Return the [x, y] coordinate for the center point of the cell that contains the specified text.  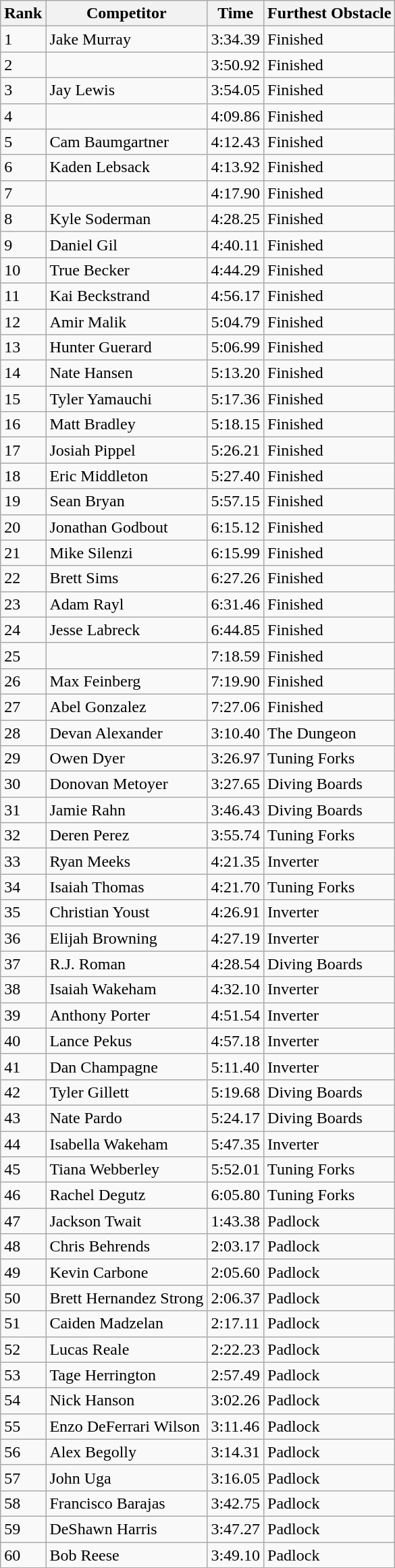
49 [23, 1272]
Kai Beckstrand [127, 296]
Ryan Meeks [127, 861]
4:21.70 [236, 887]
4:09.86 [236, 116]
Time [236, 13]
1:43.38 [236, 1221]
4:28.54 [236, 964]
Max Feinberg [127, 681]
3:55.74 [236, 836]
4:13.92 [236, 167]
5:11.40 [236, 1066]
Kyle Soderman [127, 219]
Sean Bryan [127, 502]
2:57.49 [236, 1375]
20 [23, 527]
58 [23, 1503]
True Becker [127, 270]
11 [23, 296]
60 [23, 1555]
30 [23, 784]
9 [23, 244]
36 [23, 938]
14 [23, 373]
Nate Hansen [127, 373]
Jake Murray [127, 39]
3:27.65 [236, 784]
5:13.20 [236, 373]
The Dungeon [330, 732]
Amir Malik [127, 322]
38 [23, 990]
3:14.31 [236, 1452]
41 [23, 1066]
Caiden Madzelan [127, 1324]
Alex Begolly [127, 1452]
55 [23, 1426]
Kaden Lebsack [127, 167]
John Uga [127, 1478]
Isabella Wakeham [127, 1144]
5:19.68 [236, 1092]
Nick Hanson [127, 1401]
Cam Baumgartner [127, 142]
3:49.10 [236, 1555]
52 [23, 1349]
50 [23, 1298]
35 [23, 913]
4:12.43 [236, 142]
1 [23, 39]
4 [23, 116]
Furthest Obstacle [330, 13]
4:32.10 [236, 990]
4:28.25 [236, 219]
4:44.29 [236, 270]
3:46.43 [236, 810]
Jay Lewis [127, 90]
28 [23, 732]
Tyler Gillett [127, 1092]
5:17.36 [236, 399]
2:06.37 [236, 1298]
40 [23, 1041]
51 [23, 1324]
15 [23, 399]
5:57.15 [236, 502]
48 [23, 1247]
6:27.26 [236, 578]
37 [23, 964]
5:52.01 [236, 1170]
12 [23, 322]
Anthony Porter [127, 1015]
45 [23, 1170]
Tage Herrington [127, 1375]
2:17.11 [236, 1324]
Lucas Reale [127, 1349]
5:18.15 [236, 425]
Jesse Labreck [127, 630]
Owen Dyer [127, 759]
Rachel Degutz [127, 1195]
Isaiah Wakeham [127, 990]
5:47.35 [236, 1144]
34 [23, 887]
2 [23, 65]
23 [23, 604]
Jamie Rahn [127, 810]
21 [23, 553]
18 [23, 476]
Josiah Pippel [127, 450]
Enzo DeFerrari Wilson [127, 1426]
R.J. Roman [127, 964]
57 [23, 1478]
54 [23, 1401]
Jonathan Godbout [127, 527]
7:19.90 [236, 681]
4:40.11 [236, 244]
7:27.06 [236, 707]
Deren Perez [127, 836]
16 [23, 425]
Rank [23, 13]
3 [23, 90]
3:42.75 [236, 1503]
53 [23, 1375]
4:56.17 [236, 296]
5:27.40 [236, 476]
56 [23, 1452]
3:10.40 [236, 732]
5 [23, 142]
Tiana Webberley [127, 1170]
24 [23, 630]
4:21.35 [236, 861]
Devan Alexander [127, 732]
25 [23, 655]
3:47.27 [236, 1529]
3:26.97 [236, 759]
33 [23, 861]
Francisco Barajas [127, 1503]
5:06.99 [236, 348]
5:04.79 [236, 322]
32 [23, 836]
8 [23, 219]
43 [23, 1118]
Competitor [127, 13]
59 [23, 1529]
Bob Reese [127, 1555]
31 [23, 810]
Jackson Twait [127, 1221]
Brett Sims [127, 578]
3:11.46 [236, 1426]
Tyler Yamauchi [127, 399]
6:31.46 [236, 604]
6:44.85 [236, 630]
Abel Gonzalez [127, 707]
Daniel Gil [127, 244]
19 [23, 502]
44 [23, 1144]
39 [23, 1015]
6:05.80 [236, 1195]
27 [23, 707]
4:57.18 [236, 1041]
7 [23, 193]
5:24.17 [236, 1118]
26 [23, 681]
Donovan Metoyer [127, 784]
6:15.12 [236, 527]
22 [23, 578]
3:02.26 [236, 1401]
Hunter Guerard [127, 348]
5:26.21 [236, 450]
2:03.17 [236, 1247]
Christian Youst [127, 913]
Lance Pekus [127, 1041]
4:51.54 [236, 1015]
13 [23, 348]
4:17.90 [236, 193]
42 [23, 1092]
Matt Bradley [127, 425]
2:05.60 [236, 1272]
DeShawn Harris [127, 1529]
Chris Behrends [127, 1247]
2:22.23 [236, 1349]
7:18.59 [236, 655]
3:54.05 [236, 90]
Brett Hernandez Strong [127, 1298]
Kevin Carbone [127, 1272]
46 [23, 1195]
29 [23, 759]
3:16.05 [236, 1478]
47 [23, 1221]
Nate Pardo [127, 1118]
6:15.99 [236, 553]
Eric Middleton [127, 476]
6 [23, 167]
3:50.92 [236, 65]
Isaiah Thomas [127, 887]
4:27.19 [236, 938]
Dan Champagne [127, 1066]
Mike Silenzi [127, 553]
Elijah Browning [127, 938]
3:34.39 [236, 39]
4:26.91 [236, 913]
10 [23, 270]
17 [23, 450]
Adam Rayl [127, 604]
